Scan for the cell matching the given text and deliver its (X, Y) coordinate at center. 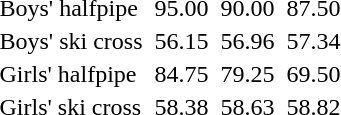
56.15 (182, 41)
84.75 (182, 74)
56.96 (248, 41)
79.25 (248, 74)
